For the text-containing cell, return its midpoint in [x, y] coordinate format. 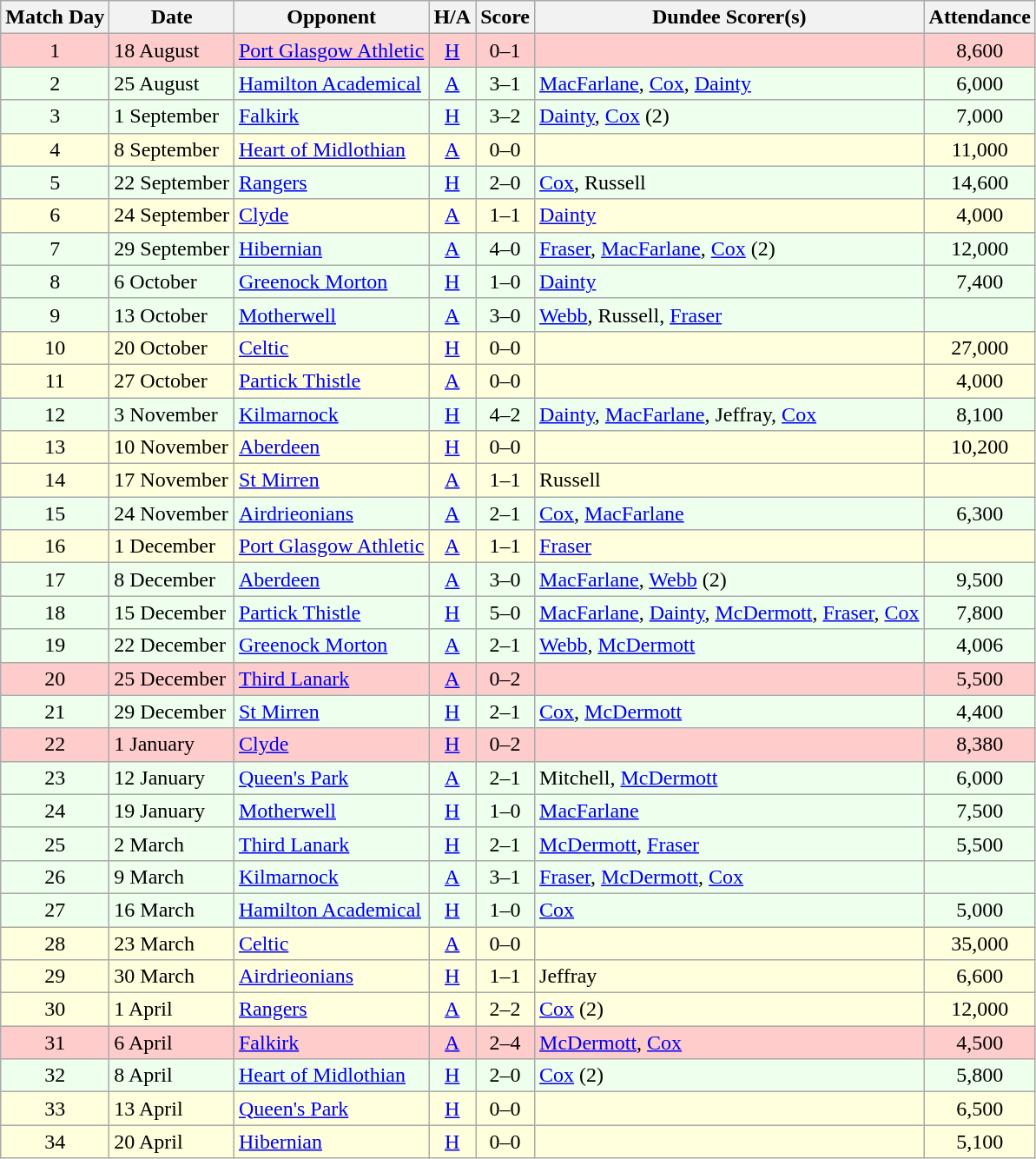
13 [56, 447]
11,000 [980, 149]
Cox, McDermott [729, 712]
27 October [172, 381]
7,500 [980, 811]
9 March [172, 877]
15 December [172, 613]
Score [505, 17]
6 [56, 215]
8,380 [980, 745]
14,600 [980, 182]
MacFarlane [729, 811]
20 [56, 679]
6 April [172, 1043]
2–2 [505, 1010]
8,100 [980, 414]
10,200 [980, 447]
13 October [172, 315]
20 April [172, 1142]
Cox, Russell [729, 182]
1 [56, 50]
1 April [172, 1010]
22 September [172, 182]
Opponent [331, 17]
35,000 [980, 943]
2 [56, 83]
24 [56, 811]
19 January [172, 811]
31 [56, 1043]
Mitchell, McDermott [729, 778]
1 December [172, 546]
22 December [172, 646]
2–4 [505, 1043]
20 October [172, 348]
Dundee Scorer(s) [729, 17]
29 December [172, 712]
5,000 [980, 910]
MacFarlane, Webb (2) [729, 579]
9 [56, 315]
8 April [172, 1076]
7,400 [980, 281]
McDermott, Fraser [729, 844]
6 October [172, 281]
Cox, MacFarlane [729, 513]
10 [56, 348]
Fraser, MacFarlane, Cox (2) [729, 248]
McDermott, Cox [729, 1043]
Webb, Russell, Fraser [729, 315]
17 [56, 579]
24 November [172, 513]
27,000 [980, 348]
28 [56, 943]
5 [56, 182]
Webb, McDermott [729, 646]
13 April [172, 1109]
5,100 [980, 1142]
3–2 [505, 116]
16 [56, 546]
4,500 [980, 1043]
26 [56, 877]
H/A [452, 17]
25 [56, 844]
8 [56, 281]
18 August [172, 50]
Jeffray [729, 977]
Attendance [980, 17]
7,800 [980, 613]
18 [56, 613]
MacFarlane, Cox, Dainty [729, 83]
Russell [729, 480]
17 November [172, 480]
Fraser [729, 546]
3 November [172, 414]
Date [172, 17]
4,006 [980, 646]
7 [56, 248]
5,800 [980, 1076]
22 [56, 745]
6,500 [980, 1109]
Dainty, Cox (2) [729, 116]
14 [56, 480]
19 [56, 646]
29 September [172, 248]
1 September [172, 116]
9,500 [980, 579]
Dainty, MacFarlane, Jeffray, Cox [729, 414]
12 [56, 414]
3 [56, 116]
4–2 [505, 414]
4,400 [980, 712]
0–1 [505, 50]
30 [56, 1010]
4–0 [505, 248]
8 September [172, 149]
7,000 [980, 116]
6,300 [980, 513]
Cox [729, 910]
Match Day [56, 17]
Fraser, McDermott, Cox [729, 877]
12 January [172, 778]
29 [56, 977]
16 March [172, 910]
21 [56, 712]
34 [56, 1142]
6,600 [980, 977]
15 [56, 513]
11 [56, 381]
25 December [172, 679]
24 September [172, 215]
30 March [172, 977]
4 [56, 149]
2 March [172, 844]
MacFarlane, Dainty, McDermott, Fraser, Cox [729, 613]
23 [56, 778]
32 [56, 1076]
1 January [172, 745]
5–0 [505, 613]
10 November [172, 447]
27 [56, 910]
23 March [172, 943]
8,600 [980, 50]
8 December [172, 579]
33 [56, 1109]
25 August [172, 83]
